Locate the cell with the specified text and output its (x, y) center coordinate. 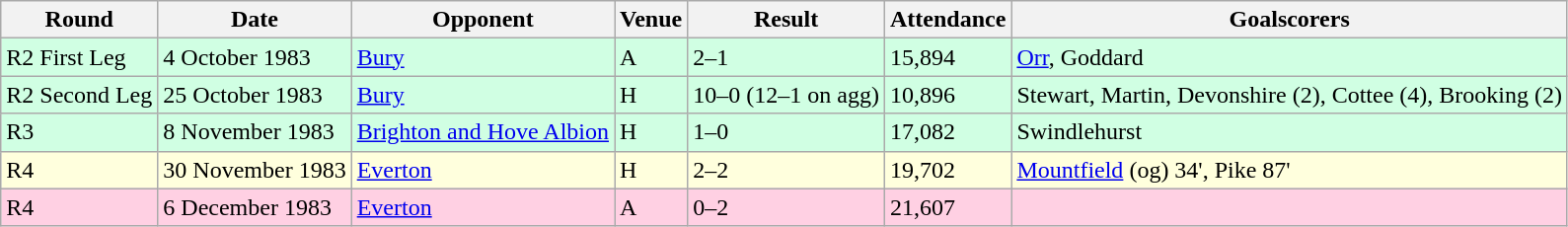
R2 First Leg (79, 57)
30 November 1983 (255, 170)
Venue (651, 20)
Opponent (483, 20)
10–0 (12–1 on agg) (786, 95)
19,702 (947, 170)
8 November 1983 (255, 132)
Stewart, Martin, Devonshire (2), Cottee (4), Brooking (2) (1290, 95)
17,082 (947, 132)
4 October 1983 (255, 57)
0–2 (786, 207)
1–0 (786, 132)
Result (786, 20)
6 December 1983 (255, 207)
25 October 1983 (255, 95)
Orr, Goddard (1290, 57)
Date (255, 20)
R2 Second Leg (79, 95)
R3 (79, 132)
Brighton and Hove Albion (483, 132)
21,607 (947, 207)
15,894 (947, 57)
Swindlehurst (1290, 132)
Round (79, 20)
2–2 (786, 170)
Attendance (947, 20)
Goalscorers (1290, 20)
2–1 (786, 57)
Mountfield (og) 34', Pike 87' (1290, 170)
10,896 (947, 95)
